Provide the (x, y) coordinate of the cell's center where the given text is located.  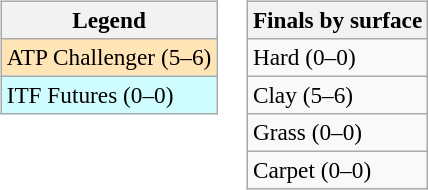
Grass (0–0) (337, 133)
Finals by surface (337, 20)
Carpet (0–0) (337, 171)
Legend (108, 20)
ITF Futures (0–0) (108, 95)
Clay (5–6) (337, 95)
ATP Challenger (5–6) (108, 57)
Hard (0–0) (337, 57)
